Capture the cell that displays the provided text and extract its [x, y] central coordinate. 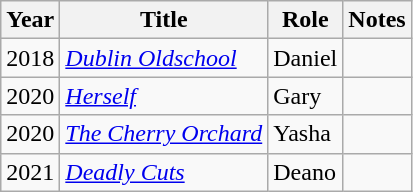
Dublin Oldschool [164, 58]
2021 [30, 172]
Notes [377, 20]
2018 [30, 58]
Title [164, 20]
Yasha [306, 134]
Deadly Cuts [164, 172]
The Cherry Orchard [164, 134]
Gary [306, 96]
Year [30, 20]
Role [306, 20]
Herself [164, 96]
Daniel [306, 58]
Deano [306, 172]
